Capture the cell that displays the provided text and extract its (X, Y) central coordinate. 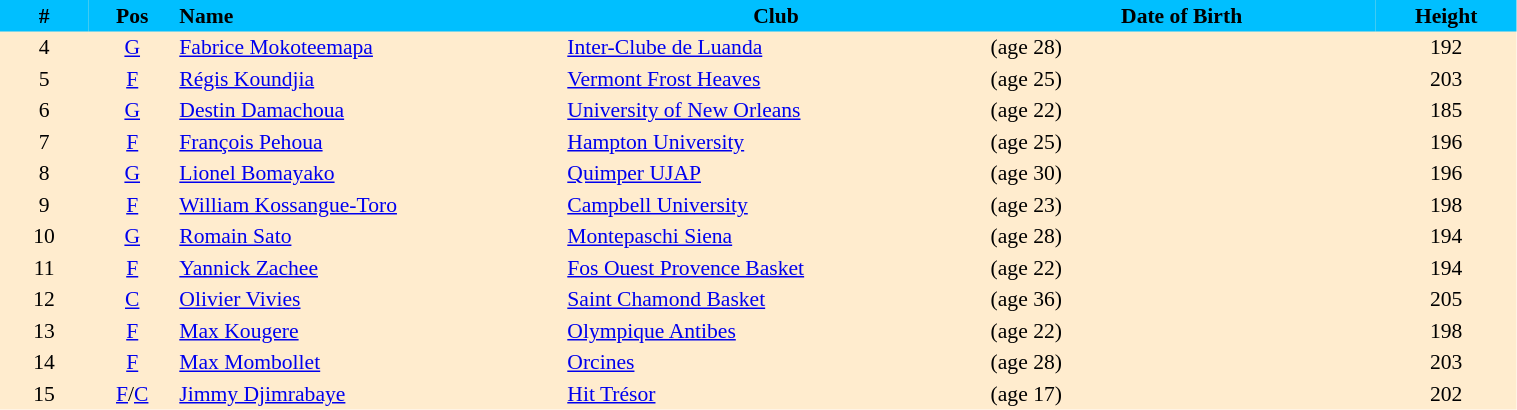
Destin Damachoua (370, 110)
(age 17) (1182, 394)
Yannick Zachee (370, 268)
7 (44, 142)
C (132, 300)
Date of Birth (1182, 16)
192 (1446, 48)
Club (776, 16)
Name (370, 16)
11 (44, 268)
185 (1446, 110)
8 (44, 174)
Fos Ouest Provence Basket (776, 268)
9 (44, 205)
Olivier Vivies (370, 300)
Montepaschi Siena (776, 236)
Olympique Antibes (776, 331)
François Pehoua (370, 142)
(age 36) (1182, 300)
Romain Sato (370, 236)
University of New Orleans (776, 110)
205 (1446, 300)
F/C (132, 394)
Fabrice Mokoteemapa (370, 48)
Jimmy Djimrabaye (370, 394)
Max Mombollet (370, 362)
Lionel Bomayako (370, 174)
12 (44, 300)
Quimper UJAP (776, 174)
Saint Chamond Basket (776, 300)
Inter-Clube de Luanda (776, 48)
Régis Koundjia (370, 79)
Height (1446, 16)
4 (44, 48)
Max Kougere (370, 331)
5 (44, 79)
14 (44, 362)
(age 30) (1182, 174)
13 (44, 331)
Hampton University (776, 142)
# (44, 16)
Campbell University (776, 205)
6 (44, 110)
Orcines (776, 362)
15 (44, 394)
William Kossangue-Toro (370, 205)
(age 23) (1182, 205)
Vermont Frost Heaves (776, 79)
Hit Trésor (776, 394)
Pos (132, 16)
10 (44, 236)
202 (1446, 394)
